Return the (x, y) coordinate for the center point of the cell that contains the specified text.  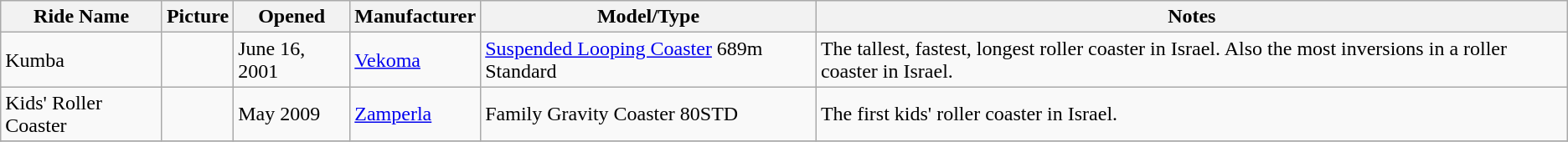
Zamperla (415, 114)
Kids' Roller Coaster (82, 114)
Notes (1191, 17)
Family Gravity Coaster 80STD (648, 114)
Ride Name (82, 17)
The tallest, fastest, longest roller coaster in Israel. Also the most inversions in a roller coaster in Israel. (1191, 60)
Suspended Looping Coaster 689m Standard (648, 60)
May 2009 (291, 114)
The first kids' roller coaster in Israel. (1191, 114)
Picture (198, 17)
Model/Type (648, 17)
June 16, 2001 (291, 60)
Opened (291, 17)
Vekoma (415, 60)
Manufacturer (415, 17)
Kumba (82, 60)
